Detect which cell encompasses the target text, then output its [x, y] center coordinate. 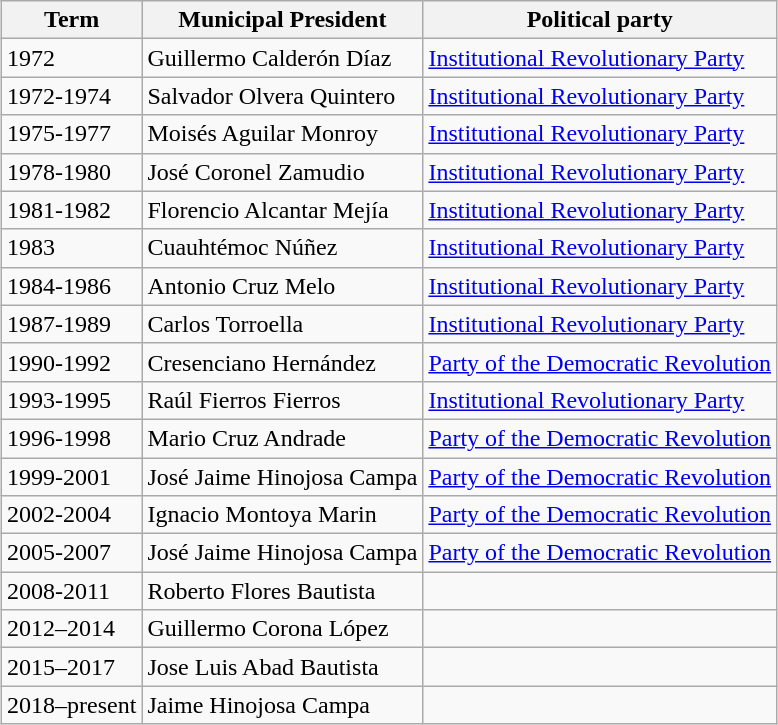
Mario Cruz Andrade [282, 438]
1996-1998 [71, 438]
2008-2011 [71, 591]
Cresenciano Hernández [282, 362]
1972 [71, 58]
Moisés Aguilar Monroy [282, 134]
2015–2017 [71, 667]
Florencio Alcantar Mejía [282, 210]
1993-1995 [71, 400]
Guillermo Corona López [282, 629]
Jaime Hinojosa Campa [282, 705]
Ignacio Montoya Marin [282, 515]
2012–2014 [71, 629]
Guillermo Calderón Díaz [282, 58]
Cuauhtémoc Núñez [282, 248]
1978-1980 [71, 172]
1990-1992 [71, 362]
Jose Luis Abad Bautista [282, 667]
Carlos Torroella [282, 324]
1984-1986 [71, 286]
Antonio Cruz Melo [282, 286]
1975-1977 [71, 134]
2005-2007 [71, 553]
Raúl Fierros Fierros [282, 400]
2002-2004 [71, 515]
Salvador Olvera Quintero [282, 96]
1983 [71, 248]
Municipal President [282, 20]
1987-1989 [71, 324]
2018–present [71, 705]
Political party [600, 20]
Term [71, 20]
1999-2001 [71, 477]
1972-1974 [71, 96]
Roberto Flores Bautista [282, 591]
1981-1982 [71, 210]
José Coronel Zamudio [282, 172]
